Find where the given text appears and provide that cell's center as (x, y) coordinate. 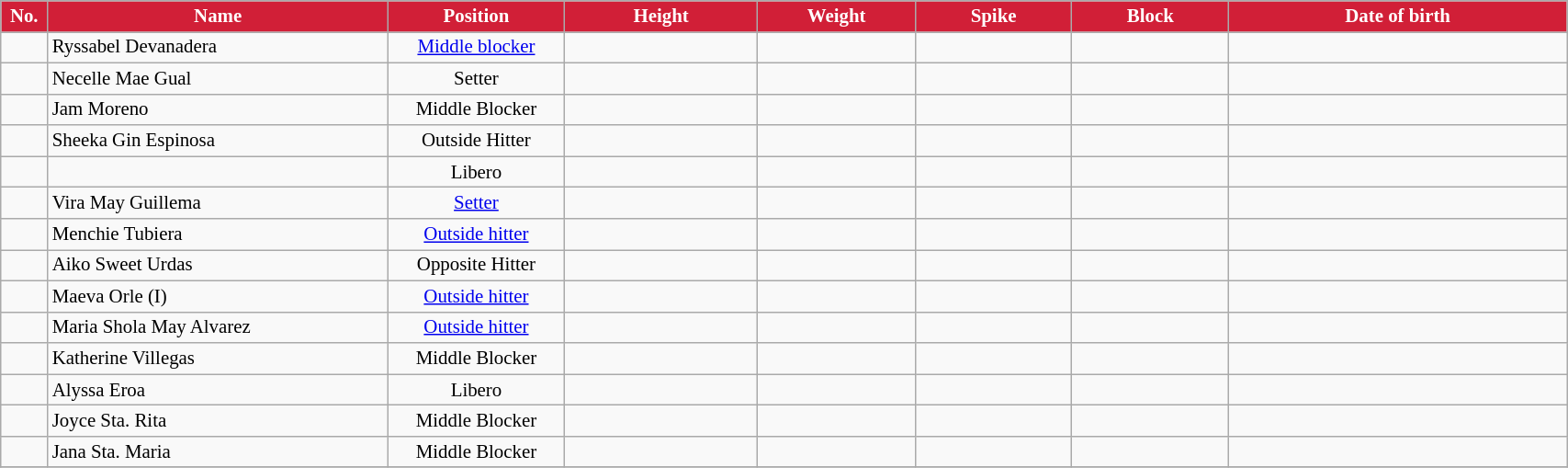
Sheeka Gin Espinosa (219, 141)
Maeva Orle (I) (219, 296)
Joyce Sta. Rita (219, 421)
Height (661, 17)
Maria Shola May Alvarez (219, 327)
Spike (994, 17)
Position (477, 17)
Opposite Hitter (477, 265)
Jam Moreno (219, 109)
Middle blocker (477, 47)
No. (24, 17)
Necelle Mae Gual (219, 78)
Katherine Villegas (219, 359)
Jana Sta. Maria (219, 451)
Vira May Guillema (219, 203)
Alyssa Eroa (219, 390)
Ryssabel Devanadera (219, 47)
Menchie Tubiera (219, 234)
Name (219, 17)
Block (1150, 17)
Aiko Sweet Urdas (219, 265)
Outside Hitter (477, 141)
Weight (836, 17)
Date of birth (1398, 17)
